Locate the cell with the specified text and output its (x, y) center coordinate. 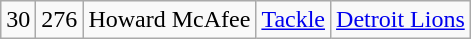
30 (18, 20)
Tackle (294, 20)
276 (60, 20)
Detroit Lions (401, 20)
Howard McAfee (170, 20)
